Pinpoint the cell where the given text exists, returning its (x, y) midpoint coordinate. 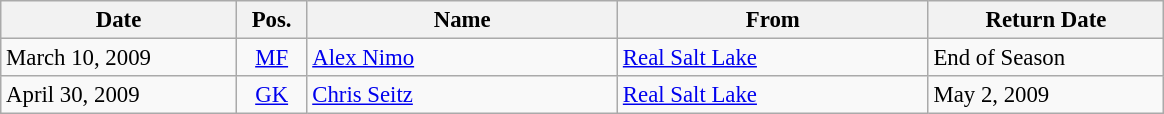
Chris Seitz (462, 95)
Alex Nimo (462, 58)
Date (119, 20)
April 30, 2009 (119, 95)
Return Date (1046, 20)
May 2, 2009 (1046, 95)
Pos. (272, 20)
Name (462, 20)
GK (272, 95)
March 10, 2009 (119, 58)
MF (272, 58)
End of Season (1046, 58)
From (774, 20)
